Find where the given text appears and provide that cell's center as (x, y) coordinate. 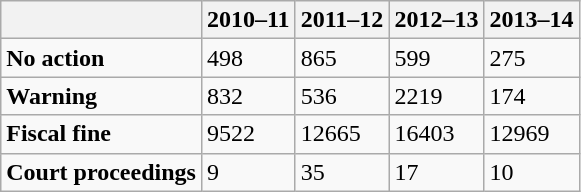
10 (532, 172)
12969 (532, 134)
2010–11 (248, 20)
174 (532, 96)
No action (102, 58)
9 (248, 172)
536 (342, 96)
865 (342, 58)
9522 (248, 134)
832 (248, 96)
2219 (436, 96)
498 (248, 58)
275 (532, 58)
2013–14 (532, 20)
35 (342, 172)
Fiscal fine (102, 134)
2011–12 (342, 20)
Court proceedings (102, 172)
16403 (436, 134)
12665 (342, 134)
2012–13 (436, 20)
599 (436, 58)
17 (436, 172)
Warning (102, 96)
